Return the [X, Y] coordinate for the center point of the cell that contains the specified text.  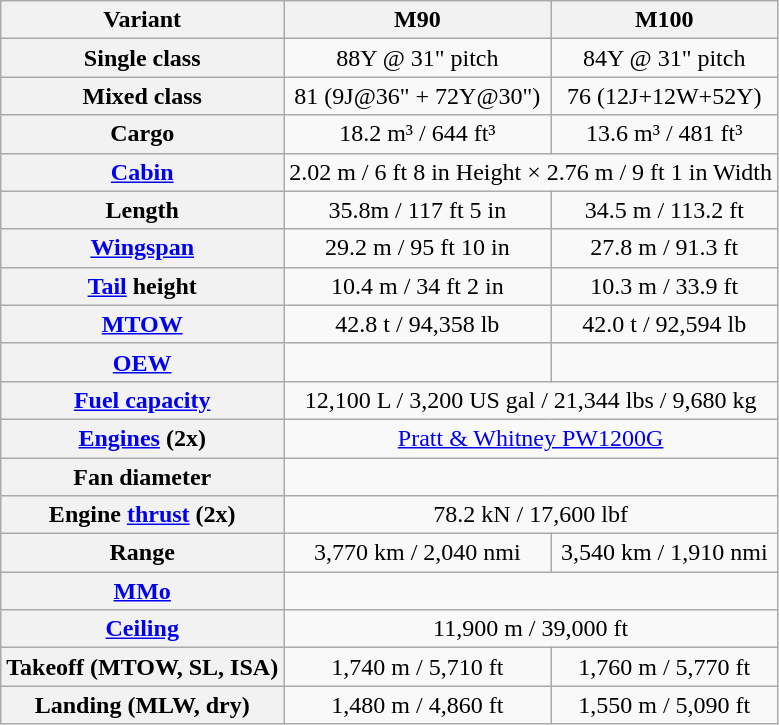
M90 [418, 20]
11,900 m / 39,000 ft [531, 629]
29.2 m / 95 ft 10 in [418, 248]
42.8 t / 94,358 lb [418, 324]
Fan diameter [142, 477]
M100 [664, 20]
84Y @ 31" pitch [664, 58]
Cabin [142, 172]
78.2 kN / 17,600 lbf [531, 515]
Wingspan [142, 248]
Fuel capacity [142, 400]
3,540 km / 1,910 nmi [664, 553]
Pratt & Whitney PW1200G [531, 438]
34.5 m / 113.2 ft [664, 210]
12,100 L / 3,200 US gal / 21,344 lbs / 9,680 kg [531, 400]
Mixed class [142, 96]
Landing (MLW, dry) [142, 705]
Single class [142, 58]
35.8m / 117 ft 5 in [418, 210]
Range [142, 553]
76 (12J+12W+52Y) [664, 96]
13.6 m³ / 481 ft³ [664, 134]
1,550 m / 5,090 ft [664, 705]
Engines (2x) [142, 438]
Ceiling [142, 629]
10.3 m / 33.9 ft [664, 286]
27.8 m / 91.3 ft [664, 248]
Cargo [142, 134]
Length [142, 210]
Variant [142, 20]
1,480 m / 4,860 ft [418, 705]
MTOW [142, 324]
1,760 m / 5,770 ft [664, 667]
10.4 m / 34 ft 2 in [418, 286]
88Y @ 31" pitch [418, 58]
MMo [142, 591]
18.2 m³ / 644 ft³ [418, 134]
Engine thrust (2x) [142, 515]
42.0 t / 92,594 lb [664, 324]
3,770 km / 2,040 nmi [418, 553]
1,740 m / 5,710 ft [418, 667]
Takeoff (MTOW, SL, ISA) [142, 667]
Tail height [142, 286]
OEW [142, 362]
2.02 m / 6 ft 8 in Height × 2.76 m / 9 ft 1 in Width [531, 172]
81 (9J@36" + 72Y@30") [418, 96]
